Provide the (X, Y) coordinate of the cell's center where the given text is located.  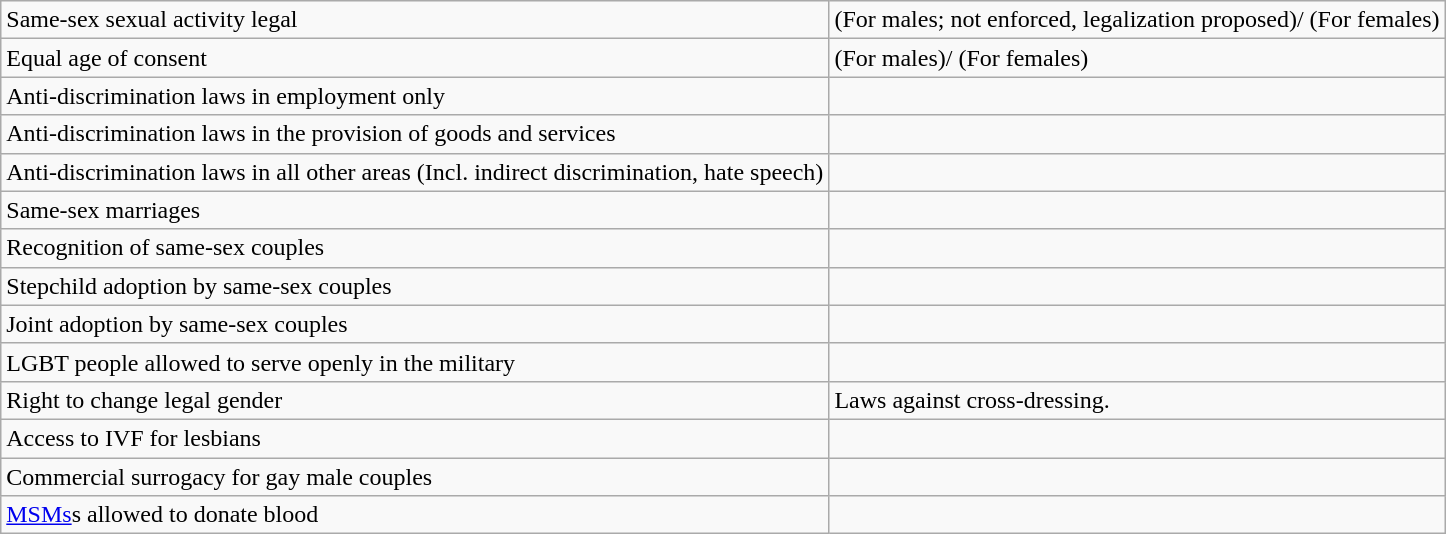
Equal age of consent (415, 58)
Right to change legal gender (415, 400)
Laws against cross-dressing. (1137, 400)
Anti-discrimination laws in the provision of goods and services (415, 134)
Same-sex sexual activity legal (415, 20)
Commercial surrogacy for gay male couples (415, 477)
Stepchild adoption by same-sex couples (415, 286)
LGBT people allowed to serve openly in the military (415, 362)
Anti-discrimination laws in employment only (415, 96)
Joint adoption by same-sex couples (415, 324)
(For males)/ (For females) (1137, 58)
Access to IVF for lesbians (415, 438)
Same-sex marriages (415, 210)
Anti-discrimination laws in all other areas (Incl. indirect discrimination, hate speech) (415, 172)
Recognition of same-sex couples (415, 248)
(For males; not enforced, legalization proposed)/ (For females) (1137, 20)
MSMss allowed to donate blood (415, 515)
